Provide the [x, y] coordinate of the cell's center where the given text is located.  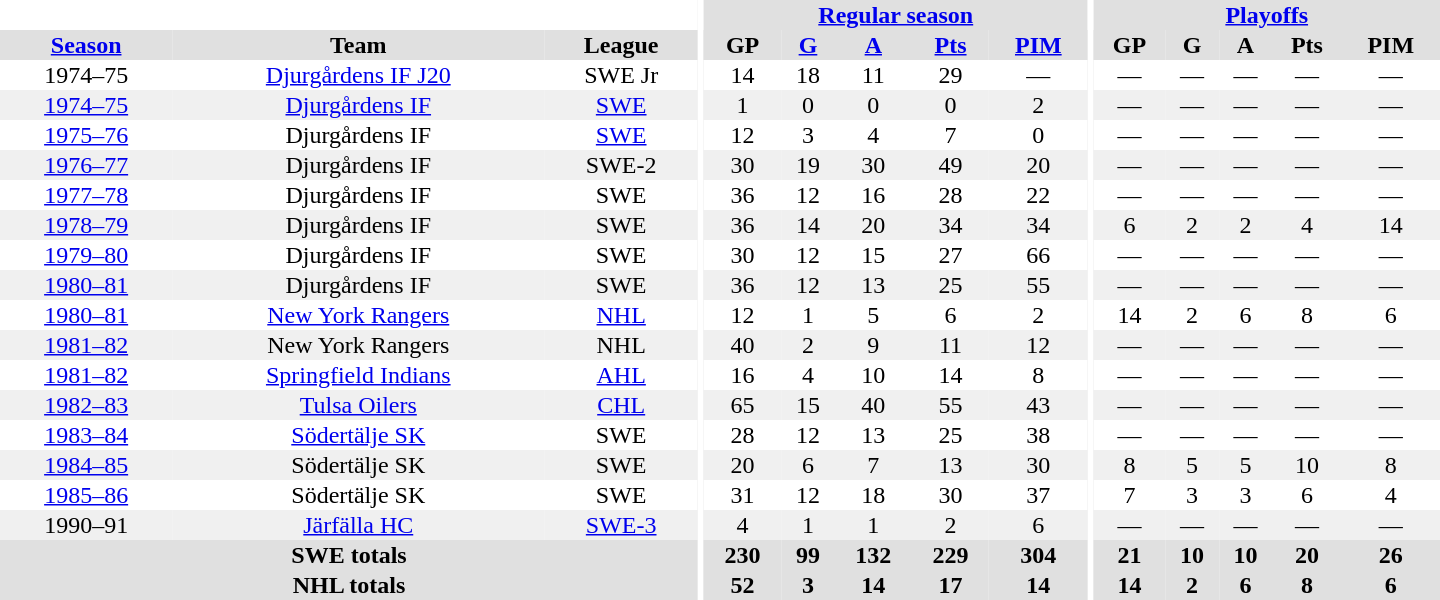
CHL [621, 405]
Djurgårdens IF J20 [358, 75]
229 [950, 555]
SWE totals [349, 555]
66 [1038, 255]
Season [86, 45]
1990–91 [86, 525]
132 [874, 555]
230 [742, 555]
1976–77 [86, 165]
Järfälla HC [358, 525]
1985–86 [86, 495]
43 [1038, 405]
65 [742, 405]
Regular season [896, 15]
9 [874, 345]
SWE-2 [621, 165]
19 [808, 165]
SWE Jr [621, 75]
29 [950, 75]
1978–79 [86, 225]
26 [1391, 555]
37 [1038, 495]
AHL [621, 375]
1979–80 [86, 255]
Springfield Indians [358, 375]
1975–76 [86, 135]
1982–83 [86, 405]
99 [808, 555]
Tulsa Oilers [358, 405]
Team [358, 45]
1983–84 [86, 435]
22 [1038, 195]
304 [1038, 555]
Playoffs [1266, 15]
NHL totals [349, 585]
21 [1129, 555]
38 [1038, 435]
1984–85 [86, 465]
1977–78 [86, 195]
SWE-3 [621, 525]
49 [950, 165]
17 [950, 585]
27 [950, 255]
League [621, 45]
31 [742, 495]
52 [742, 585]
